Locate the cell with the specified text and output its (x, y) center coordinate. 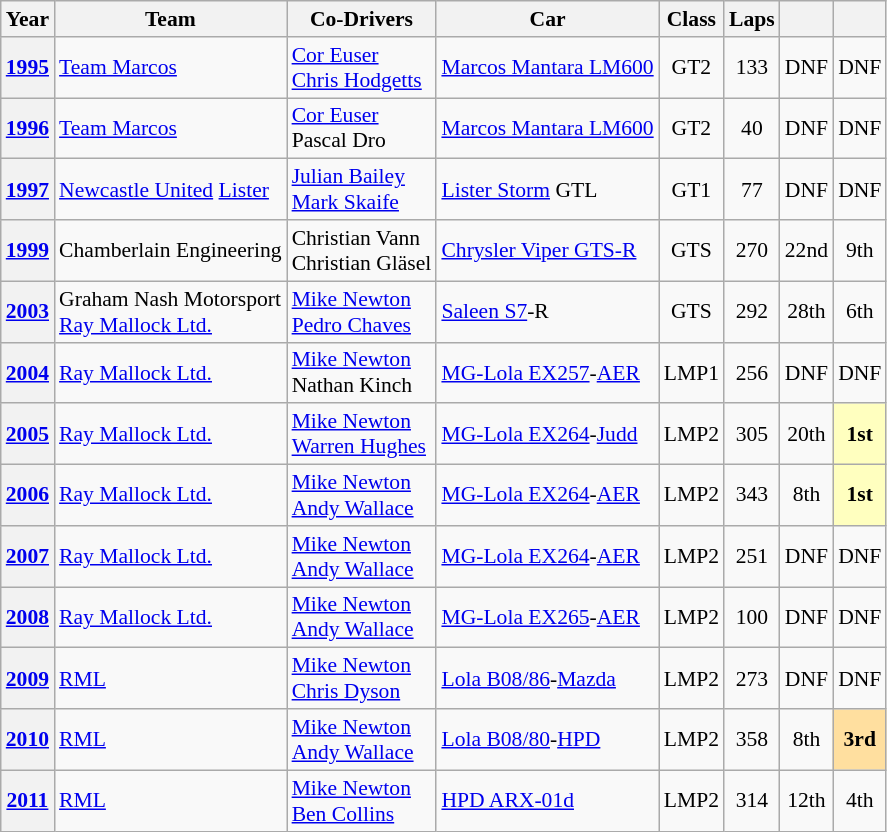
2011 (28, 800)
Co-Drivers (362, 19)
2004 (28, 372)
MG-Lola EX257-AER (547, 372)
Newcastle United Lister (170, 190)
2009 (28, 678)
2010 (28, 740)
251 (752, 556)
256 (752, 372)
Team (170, 19)
2006 (28, 496)
100 (752, 618)
4th (860, 800)
Laps (752, 19)
20th (806, 434)
358 (752, 740)
1996 (28, 128)
GT1 (692, 190)
292 (752, 312)
305 (752, 434)
12th (806, 800)
Mike Newton Pedro Chaves (362, 312)
MG-Lola EX264-Judd (547, 434)
Lola B08/86-Mazda (547, 678)
2007 (28, 556)
Mike Newton Ben Collins (362, 800)
3rd (860, 740)
Graham Nash Motorsport Ray Mallock Ltd. (170, 312)
Chrysler Viper GTS-R (547, 250)
343 (752, 496)
1999 (28, 250)
Mike Newton Chris Dyson (362, 678)
1995 (28, 68)
2008 (28, 618)
HPD ARX-01d (547, 800)
Mike Newton Nathan Kinch (362, 372)
1997 (28, 190)
Class (692, 19)
LMP1 (692, 372)
Car (547, 19)
28th (806, 312)
Cor Euser Pascal Dro (362, 128)
Lister Storm GTL (547, 190)
22nd (806, 250)
Year (28, 19)
Cor Euser Chris Hodgetts (362, 68)
273 (752, 678)
77 (752, 190)
40 (752, 128)
Julian Bailey Mark Skaife (362, 190)
Christian Vann Christian Gläsel (362, 250)
9th (860, 250)
Lola B08/80-HPD (547, 740)
133 (752, 68)
Chamberlain Engineering (170, 250)
6th (860, 312)
314 (752, 800)
MG-Lola EX265-AER (547, 618)
2005 (28, 434)
Mike Newton Warren Hughes (362, 434)
270 (752, 250)
Saleen S7-R (547, 312)
2003 (28, 312)
